Detect which cell encompasses the target text, then output its [X, Y] center coordinate. 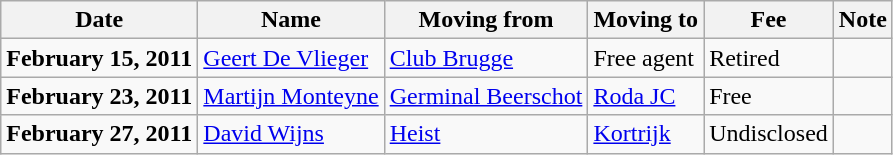
February 27, 2011 [100, 134]
Geert De Vlieger [291, 58]
Free agent [646, 58]
Retired [769, 58]
Note [862, 20]
Martijn Monteyne [291, 96]
Undisclosed [769, 134]
Roda JC [646, 96]
Club Brugge [486, 58]
Kortrijk [646, 134]
Fee [769, 20]
February 23, 2011 [100, 96]
David Wijns [291, 134]
Germinal Beerschot [486, 96]
Moving from [486, 20]
Date [100, 20]
Name [291, 20]
Moving to [646, 20]
February 15, 2011 [100, 58]
Free [769, 96]
Heist [486, 134]
